Extract the (x, y) coordinate from the center of the cell holding the provided text.  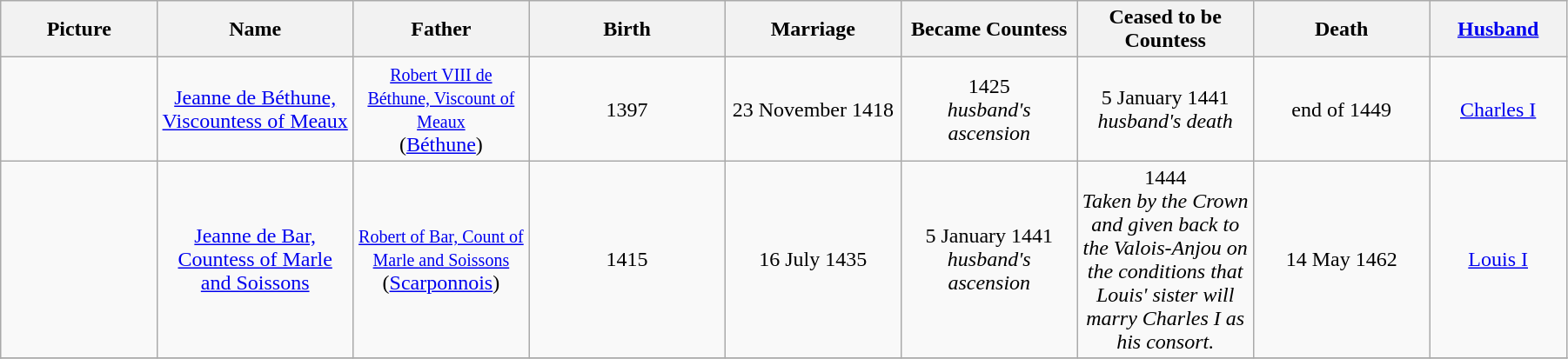
5 January 1441husband's death (1165, 110)
Picture (79, 30)
end of 1449 (1341, 110)
16 July 1435 (813, 259)
Became Countess (989, 30)
Marriage (813, 30)
1397 (627, 110)
14 May 1462 (1341, 259)
Father (441, 30)
1415 (627, 259)
Jeanne de Bar, Countess of Marle and Soissons (256, 259)
Robert of Bar, Count of Marle and Soissons (Scarponnois) (441, 259)
Robert VIII de Béthune, Viscount of Meaux (Béthune) (441, 110)
Name (256, 30)
Death (1341, 30)
1425husband's ascension (989, 110)
Jeanne de Béthune, Viscountess of Meaux (256, 110)
Husband (1498, 30)
5 January 1441husband's ascension (989, 259)
Ceased to be Countess (1165, 30)
Charles I (1498, 110)
1444Taken by the Crown and given back to the Valois-Anjou on the conditions that Louis' sister will marry Charles I as his consort. (1165, 259)
Birth (627, 30)
23 November 1418 (813, 110)
Louis I (1498, 259)
